Scan for the cell matching the given text and deliver its (x, y) coordinate at center. 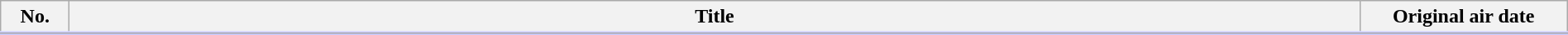
No. (35, 17)
Original air date (1464, 17)
Title (715, 17)
